Capture the cell that displays the provided text and extract its (X, Y) central coordinate. 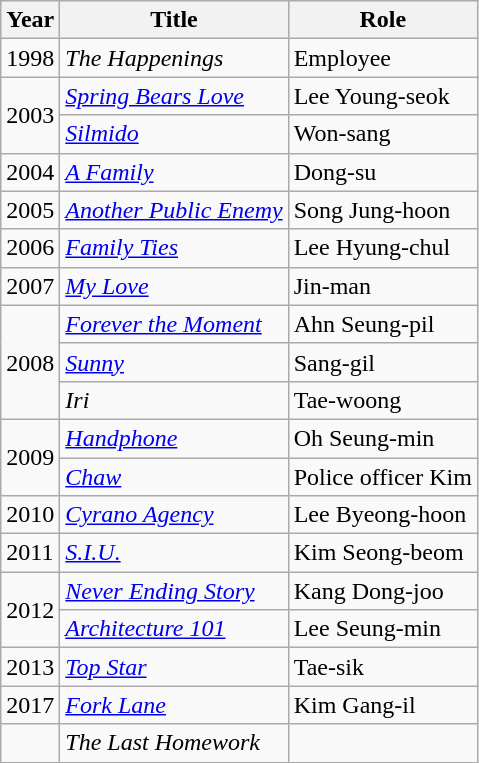
2003 (30, 115)
2008 (30, 362)
The Last Homework (174, 743)
Lee Byeong-hoon (382, 515)
2013 (30, 667)
Architecture 101 (174, 629)
The Happenings (174, 58)
Forever the Moment (174, 324)
2010 (30, 515)
Kang Dong-joo (382, 591)
Silmido (174, 134)
Sang-gil (382, 362)
Another Public Enemy (174, 210)
Sunny (174, 362)
Song Jung-hoon (382, 210)
Iri (174, 400)
2017 (30, 705)
2005 (30, 210)
Year (30, 20)
A Family (174, 172)
2007 (30, 286)
Fork Lane (174, 705)
Dong-su (382, 172)
S.I.U. (174, 553)
Oh Seung-min (382, 438)
Role (382, 20)
Tae-woong (382, 400)
2011 (30, 553)
2006 (30, 248)
Handphone (174, 438)
Kim Seong-beom (382, 553)
Spring Bears Love (174, 96)
Title (174, 20)
Police officer Kim (382, 477)
Lee Hyung-chul (382, 248)
Jin-man (382, 286)
Employee (382, 58)
Ahn Seung-pil (382, 324)
2004 (30, 172)
Chaw (174, 477)
Lee Young-seok (382, 96)
Won-sang (382, 134)
Never Ending Story (174, 591)
Lee Seung-min (382, 629)
Tae-sik (382, 667)
Family Ties (174, 248)
Kim Gang-il (382, 705)
Top Star (174, 667)
2012 (30, 610)
Cyrano Agency (174, 515)
2009 (30, 457)
1998 (30, 58)
My Love (174, 286)
